Scan for the cell matching the given text and deliver its (x, y) coordinate at center. 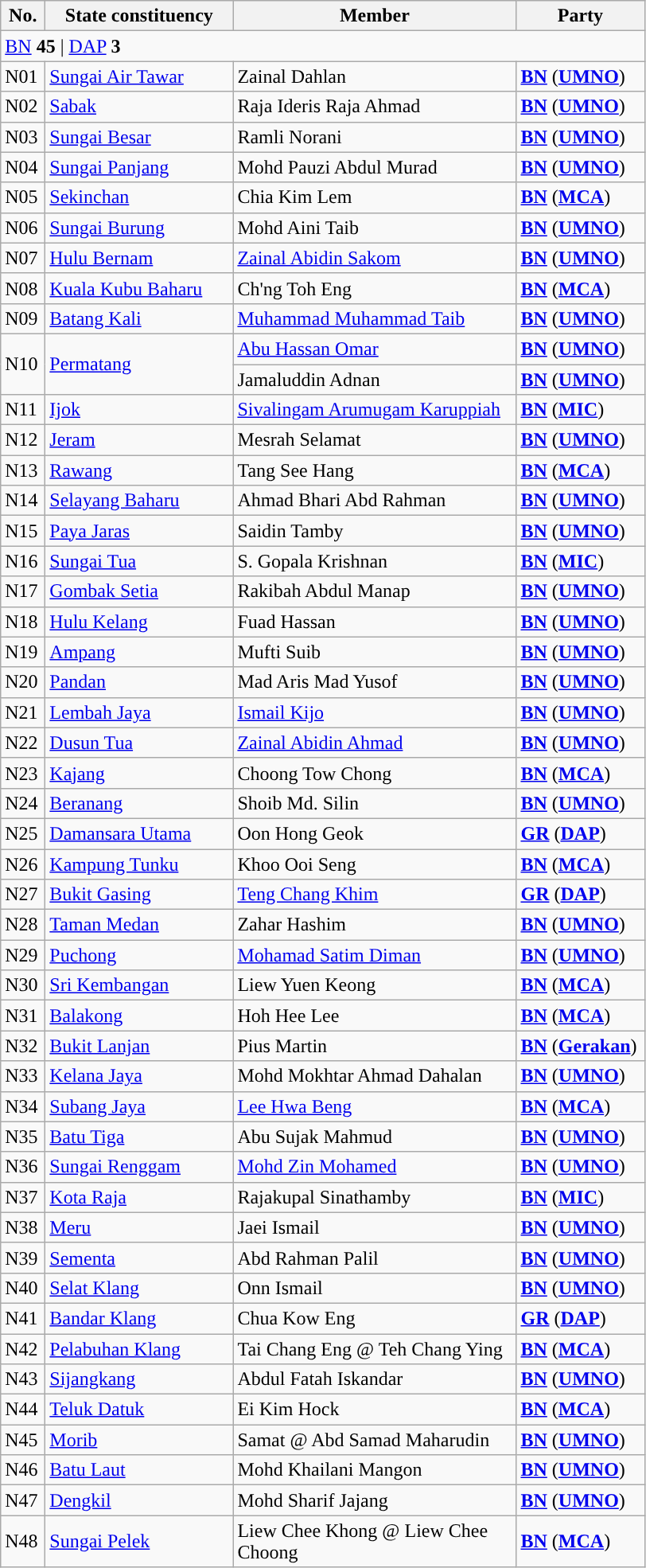
Sungai Burung (139, 228)
Zainal Dahlan (375, 76)
N03 (23, 137)
Mufti Suib (375, 652)
Muhammad Muhammad Taib (375, 318)
N05 (23, 197)
N30 (23, 985)
Dengkil (139, 1500)
Batang Kali (139, 318)
Bukit Lanjan (139, 1046)
Chia Kim Lem (375, 197)
Batu Tiga (139, 1137)
Kampung Tunku (139, 864)
Damansara Utama (139, 833)
Gombak Setia (139, 591)
Rajakupal Sinathamby (375, 1197)
Raja Ideris Raja Ahmad (375, 107)
Mohd Zin Mohamed (375, 1167)
N08 (23, 288)
N17 (23, 591)
N48 (23, 1541)
Sri Kembangan (139, 985)
Sivalingam Arumugam Karuppiah (375, 410)
N42 (23, 1349)
N20 (23, 682)
Mohd Khailani Mangon (375, 1470)
Ahmad Bhari Abd Rahman (375, 501)
Subang Jaya (139, 1106)
N46 (23, 1470)
Hulu Bernam (139, 258)
Bandar Klang (139, 1318)
Rakibah Abdul Manap (375, 591)
Zainal Abidin Ahmad (375, 743)
N28 (23, 925)
Ijok (139, 410)
Ei Kim Hock (375, 1410)
Jaei Ismail (375, 1227)
BN (Gerakan) (581, 1046)
Beranang (139, 803)
Member (375, 16)
State constituency (139, 16)
Paya Jaras (139, 531)
Pandan (139, 682)
Abd Rahman Palil (375, 1258)
Mesrah Selamat (375, 440)
N10 (23, 364)
Balakong (139, 1016)
N09 (23, 318)
Fuad Hassan (375, 622)
Puchong (139, 955)
N36 (23, 1167)
Permatang (139, 364)
Tai Chang Eng @ Teh Chang Ying (375, 1349)
Chua Kow Eng (375, 1318)
N35 (23, 1137)
N04 (23, 167)
N11 (23, 410)
Kuala Kubu Baharu (139, 288)
N22 (23, 743)
Abu Sujak Mahmud (375, 1137)
N01 (23, 76)
Sijangkang (139, 1379)
N32 (23, 1046)
Dusun Tua (139, 743)
Sungai Tua (139, 561)
N07 (23, 258)
Mohd Aini Taib (375, 228)
N06 (23, 228)
N38 (23, 1227)
Onn Ismail (375, 1288)
Pelabuhan Klang (139, 1349)
Sementa (139, 1258)
Liew Yuen Keong (375, 985)
N15 (23, 531)
BN 45 | DAP 3 (323, 46)
Sungai Air Tawar (139, 76)
N29 (23, 955)
Jeram (139, 440)
Morib (139, 1440)
Hulu Kelang (139, 622)
Ampang (139, 652)
Bukit Gasing (139, 895)
Khoo Ooi Seng (375, 864)
Party (581, 16)
N39 (23, 1258)
N43 (23, 1379)
Kajang (139, 773)
Saidin Tamby (375, 531)
N47 (23, 1500)
Ismail Kijo (375, 712)
Ramli Norani (375, 137)
S. Gopala Krishnan (375, 561)
Shoib Md. Silin (375, 803)
Tang See Hang (375, 470)
Choong Tow Chong (375, 773)
Lembah Jaya (139, 712)
Sungai Pelek (139, 1541)
Mohd Sharif Jajang (375, 1500)
Rawang (139, 470)
Teluk Datuk (139, 1410)
N02 (23, 107)
N31 (23, 1016)
N21 (23, 712)
N27 (23, 895)
N40 (23, 1288)
N37 (23, 1197)
N24 (23, 803)
N16 (23, 561)
N44 (23, 1410)
Hoh Hee Lee (375, 1016)
Sungai Panjang (139, 167)
Sungai Besar (139, 137)
No. (23, 16)
Zainal Abidin Sakom (375, 258)
N14 (23, 501)
Liew Chee Khong @ Liew Chee Choong (375, 1541)
Jamaluddin Adnan (375, 380)
Taman Medan (139, 925)
Kelana Jaya (139, 1076)
Ch'ng Toh Eng (375, 288)
Selayang Baharu (139, 501)
N23 (23, 773)
Teng Chang Khim (375, 895)
Kota Raja (139, 1197)
Mohd Mokhtar Ahmad Dahalan (375, 1076)
N41 (23, 1318)
N25 (23, 833)
Sabak (139, 107)
Mohamad Satim Diman (375, 955)
Pius Martin (375, 1046)
N12 (23, 440)
N45 (23, 1440)
Oon Hong Geok (375, 833)
N18 (23, 622)
Zahar Hashim (375, 925)
Abdul Fatah Iskandar (375, 1379)
Lee Hwa Beng (375, 1106)
N19 (23, 652)
Samat @ Abd Samad Maharudin (375, 1440)
Mad Aris Mad Yusof (375, 682)
N34 (23, 1106)
Meru (139, 1227)
Batu Laut (139, 1470)
N13 (23, 470)
Sungai Renggam (139, 1167)
N33 (23, 1076)
Mohd Pauzi Abdul Murad (375, 167)
Sekinchan (139, 197)
Selat Klang (139, 1288)
Abu Hassan Omar (375, 349)
N26 (23, 864)
